Return [x, y] of the center of cell containing provided text 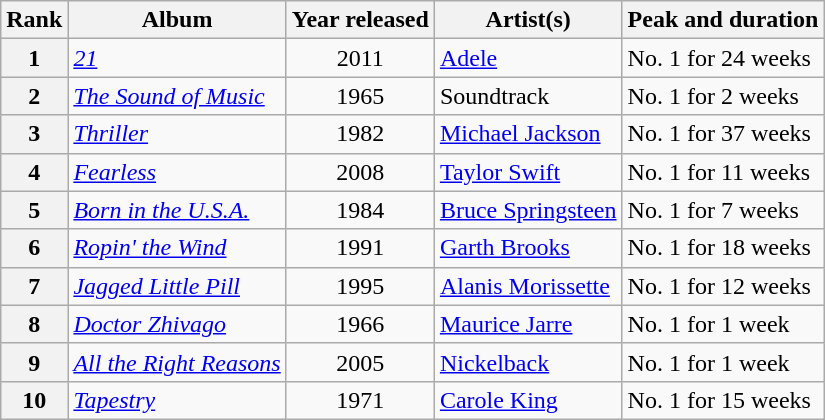
The Sound of Music [177, 96]
Adele [528, 58]
2011 [360, 58]
Artist(s) [528, 20]
1995 [360, 286]
Nickelback [528, 362]
No. 1 for 15 weeks [723, 400]
Thriller [177, 134]
Born in the U.S.A. [177, 210]
Album [177, 20]
Soundtrack [528, 96]
1 [34, 58]
Peak and duration [723, 20]
5 [34, 210]
No. 1 for 12 weeks [723, 286]
No. 1 for 37 weeks [723, 134]
1984 [360, 210]
No. 1 for 2 weeks [723, 96]
Bruce Springsteen [528, 210]
Taylor Swift [528, 172]
1966 [360, 324]
8 [34, 324]
Michael Jackson [528, 134]
2008 [360, 172]
2005 [360, 362]
No. 1 for 11 weeks [723, 172]
21 [177, 58]
Tapestry [177, 400]
3 [34, 134]
1991 [360, 248]
Ropin' the Wind [177, 248]
No. 1 for 18 weeks [723, 248]
1971 [360, 400]
Fearless [177, 172]
Maurice Jarre [528, 324]
1982 [360, 134]
10 [34, 400]
1965 [360, 96]
4 [34, 172]
7 [34, 286]
2 [34, 96]
Year released [360, 20]
Alanis Morissette [528, 286]
Carole King [528, 400]
9 [34, 362]
No. 1 for 24 weeks [723, 58]
Garth Brooks [528, 248]
6 [34, 248]
Jagged Little Pill [177, 286]
All the Right Reasons [177, 362]
Rank [34, 20]
No. 1 for 7 weeks [723, 210]
Doctor Zhivago [177, 324]
